Return the (x, y) coordinate for the center point of the cell that contains the specified text.  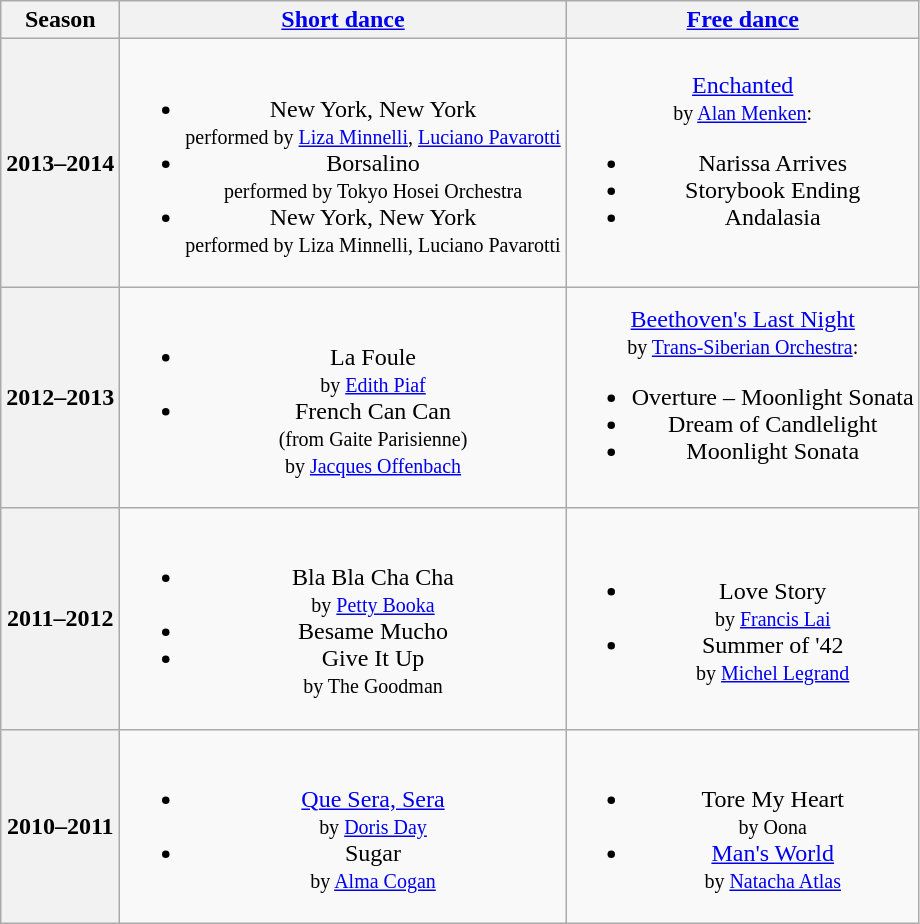
La Foule by Edith Piaf French Can Can (from Gaite Parisienne) by Jacques Offenbach (343, 398)
Season (60, 20)
Enchanted by Alan Menken: Narissa ArrivesStorybook EndingAndalasia (742, 163)
2013–2014 (60, 163)
Tore My Heart by Oona Man's World by Natacha Atlas (742, 826)
Love Story by Francis Lai Summer of '42 by Michel Legrand (742, 618)
Beethoven's Last Night by Trans-Siberian Orchestra: Overture – Moonlight SonataDream of CandlelightMoonlight Sonata (742, 398)
2011–2012 (60, 618)
Short dance (343, 20)
Free dance (742, 20)
2012–2013 (60, 398)
Bla Bla Cha Cha by Petty Booka Besame MuchoGive It Up by The Goodman (343, 618)
2010–2011 (60, 826)
Que Sera, Sera by Doris Day Sugar by Alma Cogan (343, 826)
